Return the (X, Y) coordinate for the center point of the cell that contains the specified text.  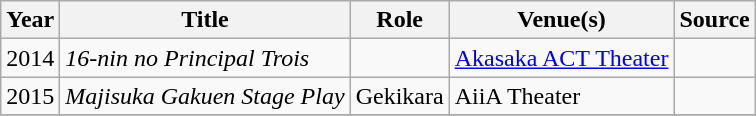
2014 (30, 58)
Gekikara (400, 96)
Title (205, 20)
Year (30, 20)
16-nin no Principal Trois (205, 58)
Majisuka Gakuen Stage Play (205, 96)
Source (714, 20)
Venue(s) (562, 20)
2015 (30, 96)
AiiA Theater (562, 96)
Akasaka ACT Theater (562, 58)
Role (400, 20)
